For the text-containing cell, return its midpoint in [x, y] coordinate format. 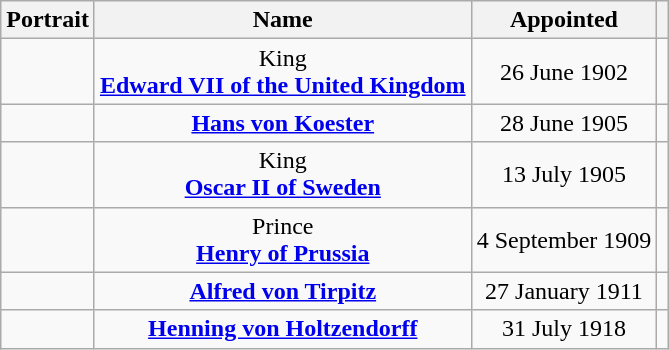
KingEdward VII of the United Kingdom [282, 72]
13 July 1905 [564, 174]
Name [282, 20]
28 June 1905 [564, 123]
Henning von Holtzendorff [282, 329]
Alfred von Tirpitz [282, 291]
Appointed [564, 20]
4 September 1909 [564, 240]
PrinceHenry of Prussia [282, 240]
Hans von Koester [282, 123]
26 June 1902 [564, 72]
31 July 1918 [564, 329]
27 January 1911 [564, 291]
KingOscar II of Sweden [282, 174]
Portrait [48, 20]
